Search for the cell housing the specified text and yield its (X, Y) center coordinate. 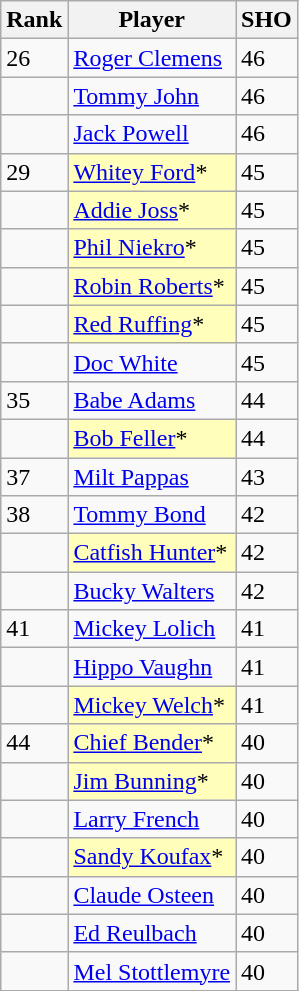
26 (34, 58)
Sandy Koufax* (152, 857)
Ed Reulbach (152, 933)
Mickey Lolich (152, 629)
Jack Powell (152, 134)
Babe Adams (152, 400)
Robin Roberts* (152, 286)
38 (34, 515)
Catfish Hunter* (152, 553)
Red Ruffing* (152, 324)
Whitey Ford* (152, 172)
Tommy John (152, 96)
Addie Joss* (152, 210)
Larry French (152, 819)
Tommy Bond (152, 515)
Claude Osteen (152, 895)
43 (267, 477)
Bucky Walters (152, 591)
35 (34, 400)
Phil Niekro* (152, 248)
Rank (34, 20)
Jim Bunning* (152, 781)
Hippo Vaughn (152, 667)
Mickey Welch* (152, 705)
Mel Stottlemyre (152, 971)
Milt Pappas (152, 477)
Chief Bender* (152, 743)
Doc White (152, 362)
SHO (267, 20)
Roger Clemens (152, 58)
37 (34, 477)
29 (34, 172)
Player (152, 20)
Bob Feller* (152, 438)
